Capture the cell that displays the provided text and extract its (X, Y) central coordinate. 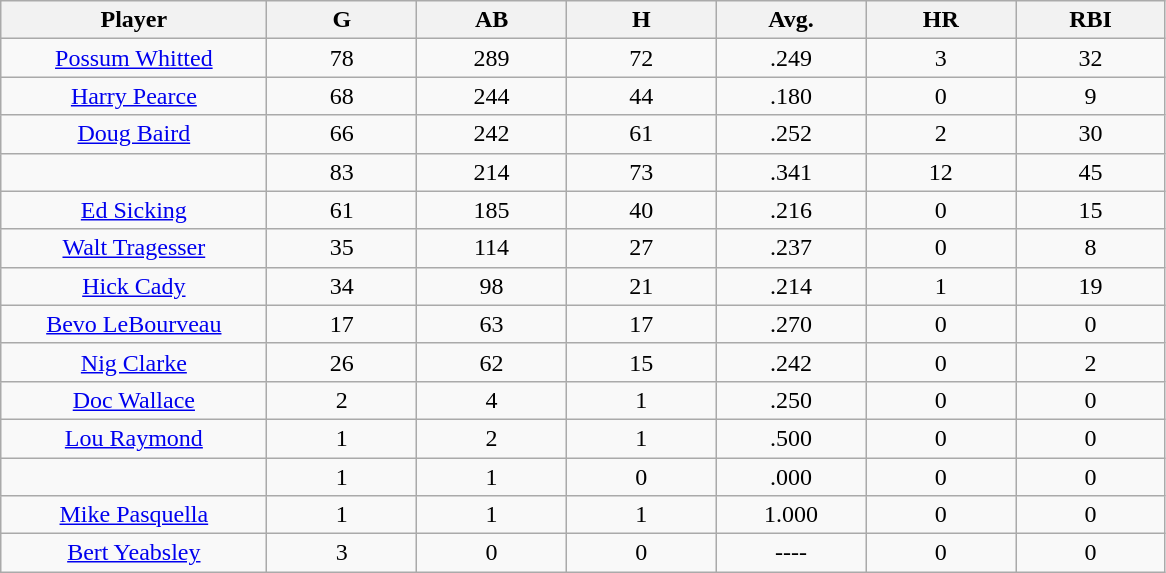
30 (1091, 134)
---- (791, 553)
HR (941, 20)
Mike Pasquella (134, 515)
.242 (791, 362)
Bert Yeabsley (134, 553)
98 (492, 286)
Lou Raymond (134, 438)
72 (641, 58)
Walt Tragesser (134, 248)
35 (342, 248)
.237 (791, 248)
242 (492, 134)
19 (1091, 286)
Doc Wallace (134, 400)
185 (492, 210)
Harry Pearce (134, 96)
63 (492, 324)
.000 (791, 477)
44 (641, 96)
73 (641, 172)
83 (342, 172)
.341 (791, 172)
.180 (791, 96)
RBI (1091, 20)
34 (342, 286)
78 (342, 58)
Bevo LeBourveau (134, 324)
.249 (791, 58)
21 (641, 286)
Ed Sicking (134, 210)
.500 (791, 438)
8 (1091, 248)
G (342, 20)
.216 (791, 210)
289 (492, 58)
12 (941, 172)
9 (1091, 96)
62 (492, 362)
40 (641, 210)
45 (1091, 172)
4 (492, 400)
Doug Baird (134, 134)
Player (134, 20)
Possum Whitted (134, 58)
AB (492, 20)
.252 (791, 134)
26 (342, 362)
114 (492, 248)
.250 (791, 400)
.214 (791, 286)
Hick Cady (134, 286)
Nig Clarke (134, 362)
68 (342, 96)
66 (342, 134)
32 (1091, 58)
244 (492, 96)
H (641, 20)
1.000 (791, 515)
.270 (791, 324)
27 (641, 248)
Avg. (791, 20)
214 (492, 172)
